Extract the (x, y) coordinate from the center of the cell holding the provided text.  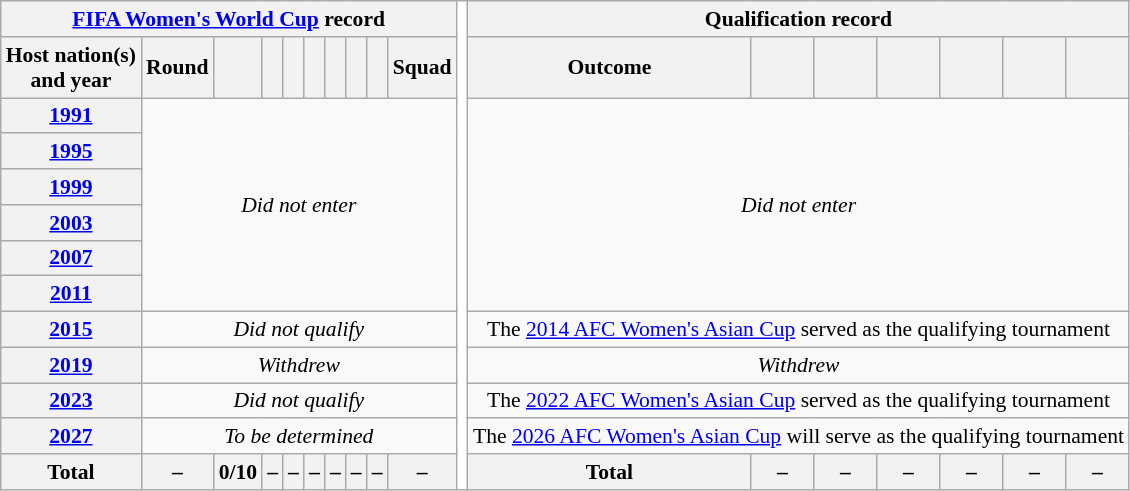
Squad (422, 68)
The 2026 AFC Women's Asian Cup will serve as the qualifying tournament (798, 437)
Round (178, 68)
1995 (71, 152)
To be determined (299, 437)
The 2014 AFC Women's Asian Cup served as the qualifying tournament (798, 330)
2023 (71, 401)
1991 (71, 116)
Outcome (610, 68)
2027 (71, 437)
The 2022 AFC Women's Asian Cup served as the qualifying tournament (798, 401)
2011 (71, 294)
2003 (71, 223)
2015 (71, 330)
0/10 (238, 472)
1999 (71, 187)
FIFA Women's World Cup record (229, 19)
Host nation(s)and year (71, 68)
2019 (71, 365)
Qualification record (798, 19)
2007 (71, 258)
